Search for the cell housing the specified text and yield its [x, y] center coordinate. 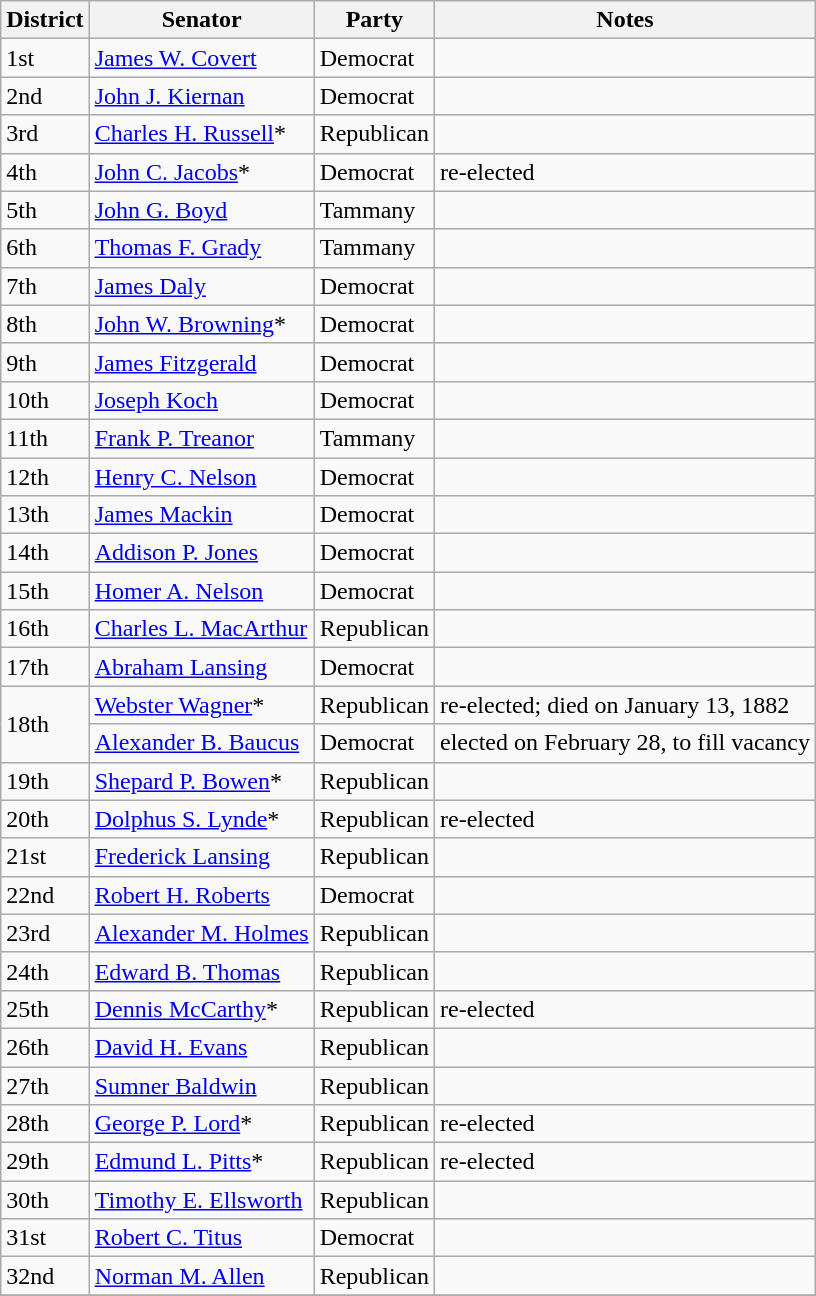
9th [45, 362]
10th [45, 400]
re-elected; died on January 13, 1882 [626, 705]
Thomas F. Grady [202, 248]
Henry C. Nelson [202, 477]
21st [45, 857]
James Daly [202, 286]
Sumner Baldwin [202, 1085]
12th [45, 477]
Shepard P. Bowen* [202, 781]
Dennis McCarthy* [202, 1009]
30th [45, 1200]
Edmund L. Pitts* [202, 1162]
John G. Boyd [202, 210]
George P. Lord* [202, 1124]
Robert H. Roberts [202, 895]
elected on February 28, to fill vacancy [626, 743]
Addison P. Jones [202, 553]
Joseph Koch [202, 400]
14th [45, 553]
District [45, 20]
Notes [626, 20]
22nd [45, 895]
29th [45, 1162]
John C. Jacobs* [202, 172]
26th [45, 1047]
James Mackin [202, 515]
16th [45, 629]
8th [45, 324]
27th [45, 1085]
32nd [45, 1276]
25th [45, 1009]
18th [45, 724]
4th [45, 172]
20th [45, 819]
31st [45, 1238]
Timothy E. Ellsworth [202, 1200]
Senator [202, 20]
Party [374, 20]
6th [45, 248]
Robert C. Titus [202, 1238]
28th [45, 1124]
17th [45, 667]
Charles L. MacArthur [202, 629]
John W. Browning* [202, 324]
24th [45, 971]
Edward B. Thomas [202, 971]
James Fitzgerald [202, 362]
2nd [45, 96]
James W. Covert [202, 58]
Norman M. Allen [202, 1276]
Webster Wagner* [202, 705]
Abraham Lansing [202, 667]
David H. Evans [202, 1047]
Alexander B. Baucus [202, 743]
Frederick Lansing [202, 857]
John J. Kiernan [202, 96]
Charles H. Russell* [202, 134]
Homer A. Nelson [202, 591]
Frank P. Treanor [202, 438]
19th [45, 781]
15th [45, 591]
23rd [45, 933]
7th [45, 286]
11th [45, 438]
Alexander M. Holmes [202, 933]
1st [45, 58]
5th [45, 210]
3rd [45, 134]
Dolphus S. Lynde* [202, 819]
13th [45, 515]
